Capture the cell that displays the provided text and extract its [X, Y] central coordinate. 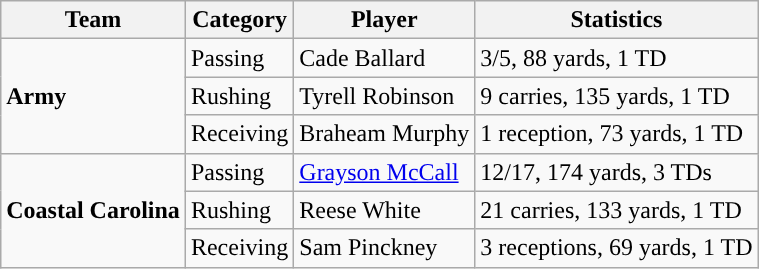
12/17, 174 yards, 3 TDs [616, 172]
Tyrell Robinson [384, 96]
3 receptions, 69 yards, 1 TD [616, 248]
Player [384, 20]
Army [94, 96]
Team [94, 20]
Sam Pinckney [384, 248]
1 reception, 73 yards, 1 TD [616, 134]
Grayson McCall [384, 172]
Braheam Murphy [384, 134]
Reese White [384, 210]
Category [239, 20]
Cade Ballard [384, 58]
3/5, 88 yards, 1 TD [616, 58]
Statistics [616, 20]
Coastal Carolina [94, 210]
21 carries, 133 yards, 1 TD [616, 210]
9 carries, 135 yards, 1 TD [616, 96]
